Determine the (x, y) coordinate at the center of the cell enclosing the given text.  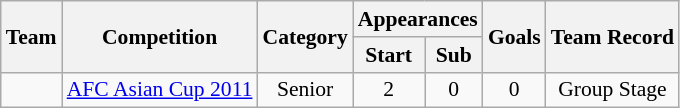
Competition (160, 36)
Team Record (612, 36)
Senior (306, 90)
Start (389, 55)
2 (389, 90)
Appearances (418, 19)
Sub (454, 55)
Team (32, 36)
Goals (514, 36)
AFC Asian Cup 2011 (160, 90)
Category (306, 36)
Group Stage (612, 90)
